Return the (x, y) coordinate for the center point of the cell that contains the specified text.  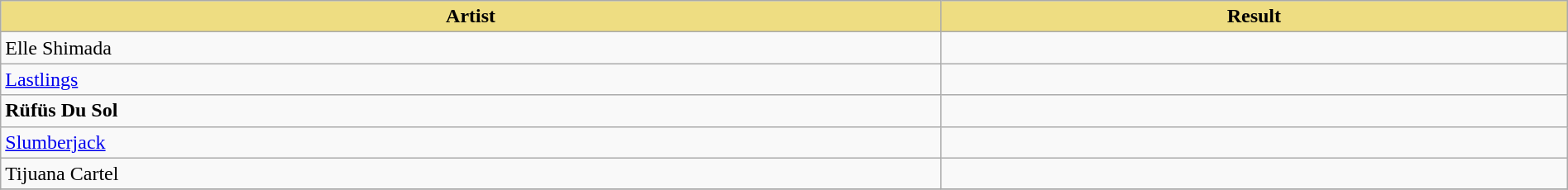
Artist (471, 17)
Elle Shimada (471, 48)
Slumberjack (471, 142)
Lastlings (471, 79)
Rüfüs Du Sol (471, 111)
Tijuana Cartel (471, 173)
Result (1254, 17)
